Find where the given text appears and provide that cell's center as [X, Y] coordinate. 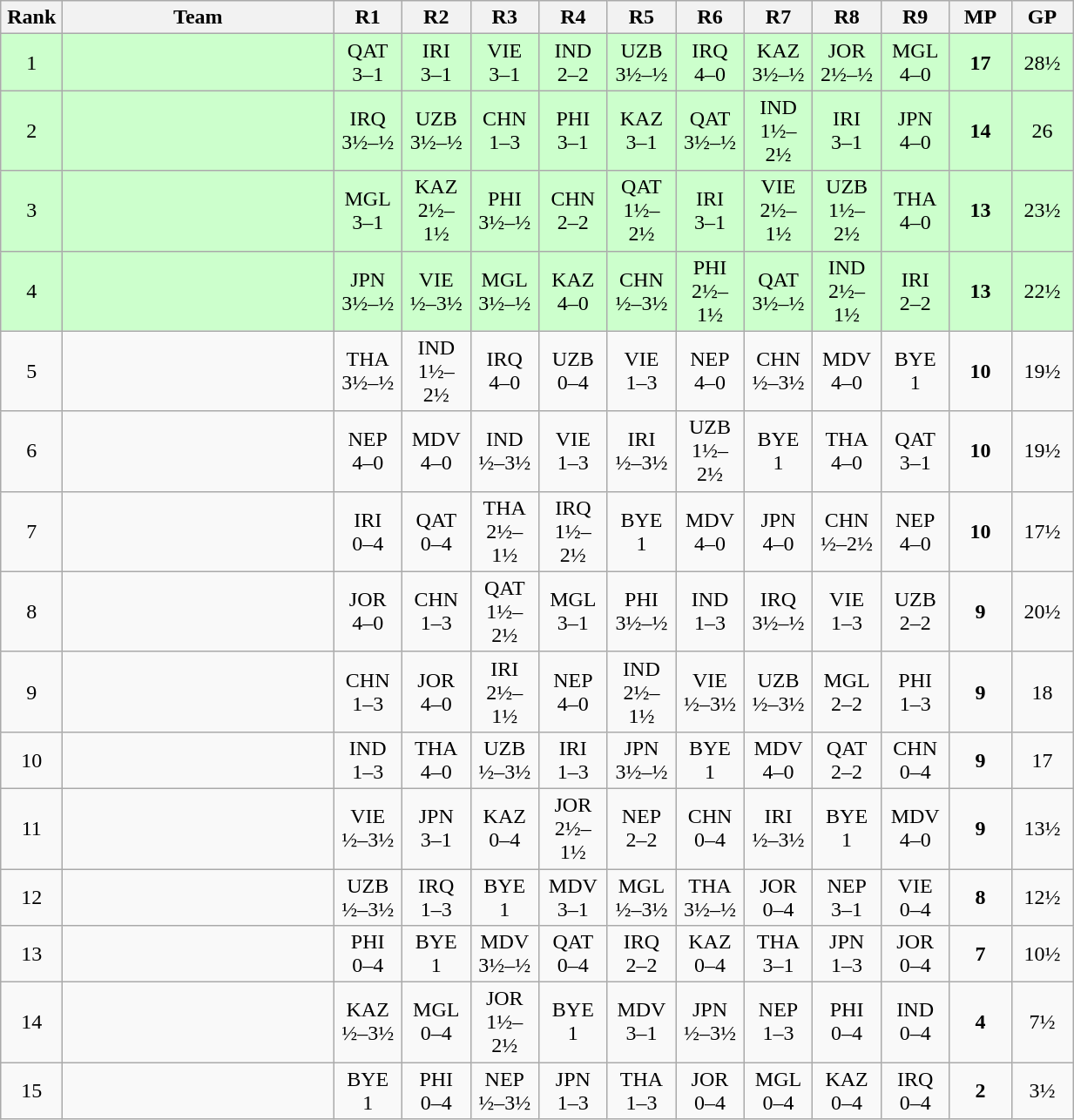
3 [31, 211]
CHN½–2½ [847, 531]
6 [31, 451]
R9 [915, 17]
NEP3–1 [847, 897]
12½ [1042, 897]
PHI3–1 [573, 131]
17½ [1042, 531]
7½ [1042, 1022]
IRQ0–4 [915, 1090]
KAZ½–3½ [368, 1022]
JOR1½–2½ [505, 1022]
23½ [1042, 211]
R6 [711, 17]
NEP2–2 [641, 828]
NEP½–3½ [505, 1090]
MGL½–3½ [641, 897]
IND½–3½ [505, 451]
11 [31, 828]
THA2½–1½ [505, 531]
JPN½–3½ [711, 1022]
MDV3½–½ [505, 955]
IRI0–4 [368, 531]
KAZ3½–½ [779, 63]
IRI2–2 [915, 291]
IRQ1–3 [436, 897]
VIE2½–1½ [779, 211]
THA3–1 [779, 955]
Team [199, 17]
13½ [1042, 828]
12 [31, 897]
VIE0–4 [915, 897]
CHN2–2 [573, 211]
UZB2–2 [915, 611]
THA1–3 [641, 1090]
R4 [573, 17]
5 [31, 371]
1 [31, 63]
15 [31, 1090]
JOR2½–½ [847, 63]
VIE3–1 [505, 63]
IRQ1½–2½ [573, 531]
22½ [1042, 291]
R1 [368, 17]
R7 [779, 17]
JPN3–1 [436, 828]
R2 [436, 17]
R3 [505, 17]
KAZ2½–1½ [436, 211]
MP [981, 17]
IND2–2 [573, 63]
IRI2½–1½ [505, 692]
MGL2–2 [847, 692]
MGL3½–½ [505, 291]
20½ [1042, 611]
Rank [31, 17]
NEP1–3 [779, 1022]
10½ [1042, 955]
PHI1–3 [915, 692]
PHI2½–1½ [711, 291]
JOR2½–1½ [573, 828]
IRQ2–2 [641, 955]
MGL4–0 [915, 63]
QAT2–2 [847, 759]
R8 [847, 17]
IND0–4 [915, 1022]
UZB0–4 [573, 371]
26 [1042, 131]
KAZ3–1 [641, 131]
KAZ4–0 [573, 291]
R5 [641, 17]
28½ [1042, 63]
IRI1–3 [573, 759]
GP [1042, 17]
18 [1042, 692]
3½ [1042, 1090]
